Provide the (x, y) coordinate of the cell's center where the given text is located.  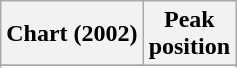
Peakposition (189, 34)
Chart (2002) (72, 34)
